Scan for the cell matching the given text and deliver its [X, Y] coordinate at center. 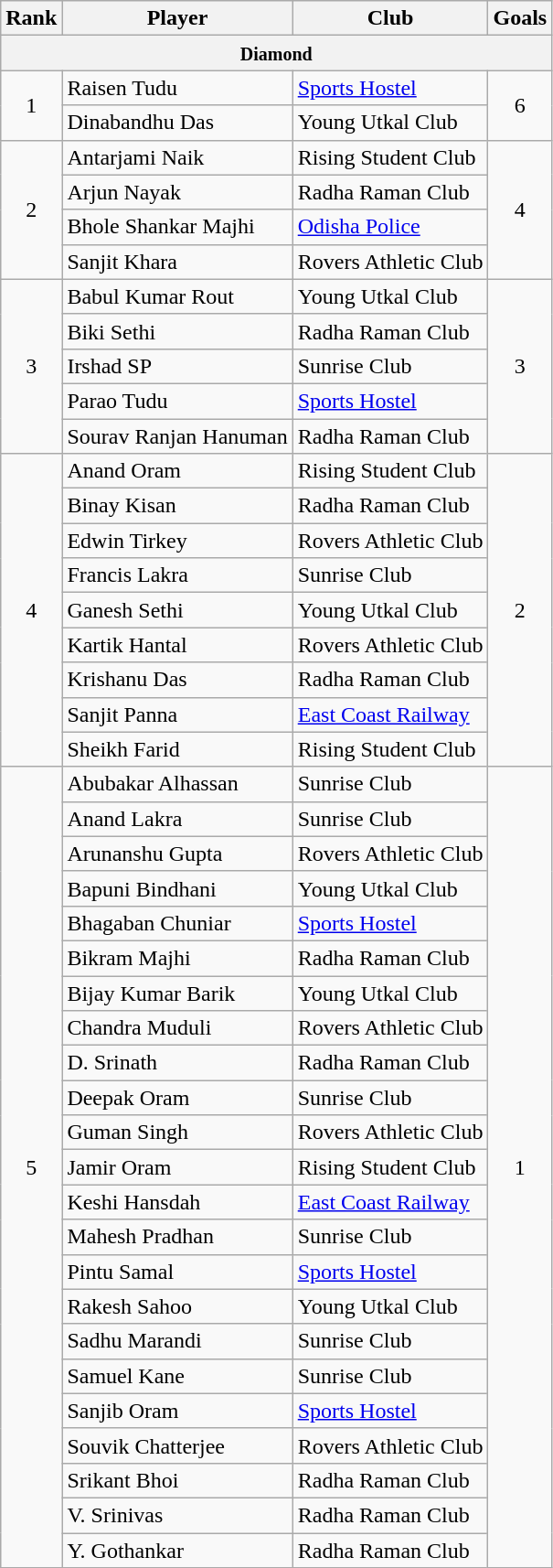
Dinabandhu Das [177, 123]
Kartik Hantal [177, 645]
Antarjami Naik [177, 157]
Deepak Oram [177, 1098]
Krishanu Das [177, 680]
Rank [31, 18]
Binay Kisan [177, 506]
Abubakar Alhassan [177, 784]
Srikant Bhoi [177, 1480]
5 [31, 1167]
Odisha Police [390, 227]
Sanjib Oram [177, 1411]
Y. Gothankar [177, 1551]
Pintu Samal [177, 1272]
Bapuni Bindhani [177, 888]
Irshad SP [177, 366]
Jamir Oram [177, 1167]
Diamond [276, 53]
Souvik Chatterjee [177, 1445]
D. Srinath [177, 1063]
Sadhu Marandi [177, 1341]
Player [177, 18]
Anand Lakra [177, 819]
V. Srinivas [177, 1515]
Babul Kumar Rout [177, 296]
Parao Tudu [177, 401]
Club [390, 18]
Keshi Hansdah [177, 1202]
Bhole Shankar Majhi [177, 227]
Sanjit Khara [177, 262]
Goals [520, 18]
Arunanshu Gupta [177, 854]
Edwin Tirkey [177, 541]
Raisen Tudu [177, 88]
Bijay Kumar Barik [177, 993]
Sheikh Farid [177, 749]
Arjun Nayak [177, 192]
6 [520, 105]
Rakesh Sahoo [177, 1306]
Anand Oram [177, 471]
Sanjit Panna [177, 714]
Bhagaban Chuniar [177, 923]
Mahesh Pradhan [177, 1237]
Chandra Muduli [177, 1028]
Ganesh Sethi [177, 610]
Francis Lakra [177, 575]
Biki Sethi [177, 331]
Bikram Majhi [177, 958]
Sourav Ranjan Hanuman [177, 436]
Samuel Kane [177, 1376]
Guman Singh [177, 1133]
